Pinpoint the cell where the given text exists, returning its [x, y] midpoint coordinate. 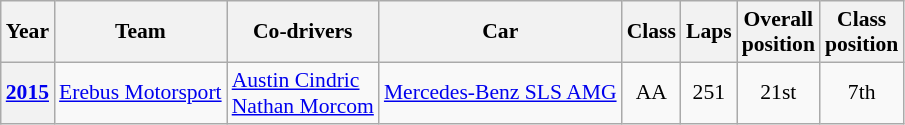
Car [500, 32]
Overallposition [778, 32]
Classposition [862, 32]
7th [862, 92]
Co-drivers [303, 32]
Year [28, 32]
Class [652, 32]
2015 [28, 92]
Team [140, 32]
Laps [709, 32]
Mercedes-Benz SLS AMG [500, 92]
AA [652, 92]
Erebus Motorsport [140, 92]
Austin Cindric Nathan Morcom [303, 92]
251 [709, 92]
21st [778, 92]
